Capture the cell that displays the provided text and extract its [X, Y] central coordinate. 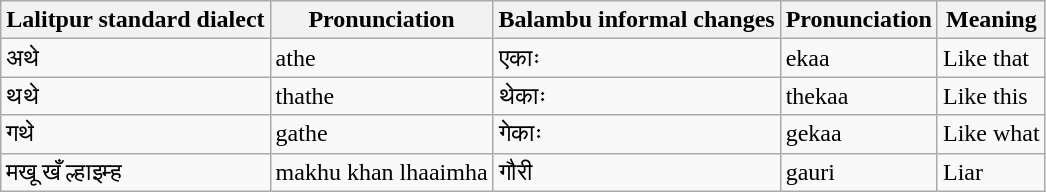
Liar [991, 172]
गेकाः [636, 134]
Balambu informal changes [636, 20]
makhu khan lhaaimha [382, 172]
अथे [136, 58]
Lalitpur standard dialect [136, 20]
Meaning [991, 20]
ekaa [858, 58]
गौरी [636, 172]
gauri [858, 172]
मखू खँ ल्हाइम्ह [136, 172]
athe [382, 58]
thathe [382, 96]
गथे [136, 134]
gekaa [858, 134]
थेकाः [636, 96]
Like this [991, 96]
Like what [991, 134]
Like that [991, 58]
एकाः [636, 58]
thekaa [858, 96]
gathe [382, 134]
थथे [136, 96]
